Locate the cell with the specified text and output its (x, y) center coordinate. 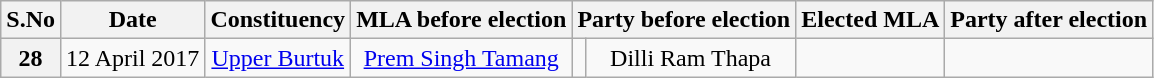
MLA before election (462, 20)
S.No (31, 20)
Dilli Ram Thapa (690, 58)
Constituency (278, 20)
Date (132, 20)
Party before election (684, 20)
Prem Singh Tamang (462, 58)
28 (31, 58)
Upper Burtuk (278, 58)
12 April 2017 (132, 58)
Elected MLA (870, 20)
Party after election (1049, 20)
